Pinpoint the cell where the given text exists, returning its [X, Y] midpoint coordinate. 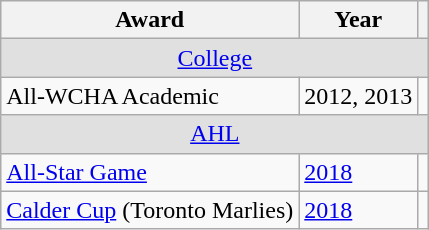
AHL [215, 134]
Award [150, 20]
Year [358, 20]
College [215, 58]
Calder Cup (Toronto Marlies) [150, 210]
All-Star Game [150, 172]
2012, 2013 [358, 96]
All-WCHA Academic [150, 96]
